Output the (x, y) coordinate of the center of the cell containing the given text.  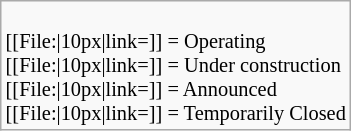
[[File:|10px|link=]] = Operating [[File:|10px|link=]] = Under construction [[File:|10px|link=]] = Announced [[File:|10px|link=]] = Temporarily Closed (176, 65)
